For the text-containing cell, return its midpoint in (X, Y) coordinate format. 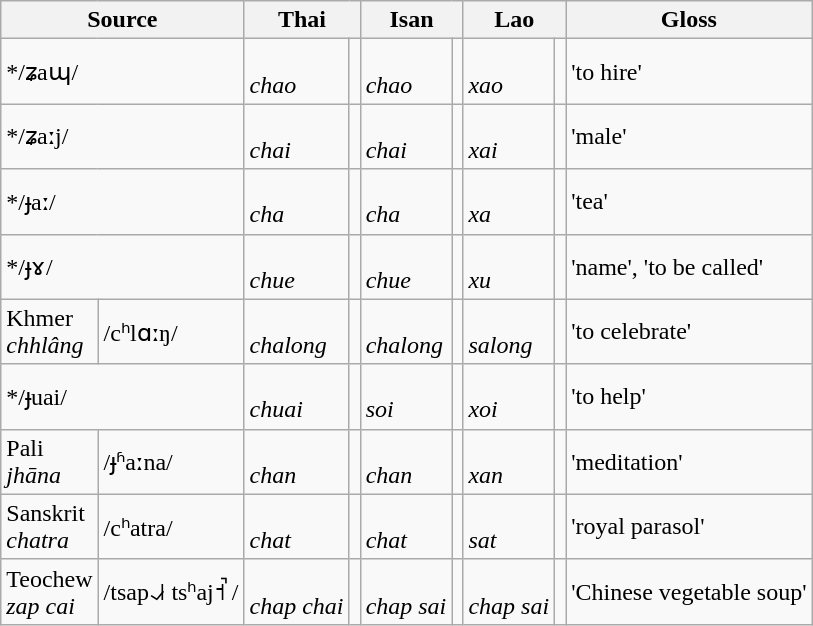
/tsap˨˩˧ tsʰaj˦̚ / (171, 592)
*/ʑaːj/ (122, 136)
xu (509, 266)
'to celebrate' (689, 332)
'royal parasol' (689, 526)
/cʰatra/ (171, 526)
Teochew zap cai (50, 592)
soi (406, 396)
/cʰlɑːŋ/ (171, 332)
'to help' (689, 396)
Thai (302, 20)
xa (509, 202)
xoi (509, 396)
xao (509, 72)
Pali jhāna (50, 462)
*/ɟuai/ (122, 396)
'meditation' (689, 462)
chap chai (296, 592)
'tea' (689, 202)
salong (509, 332)
chuai (296, 396)
Sanskrit chatra (50, 526)
*/ɟɤ/ (122, 266)
Isan (412, 20)
'name', 'to be called' (689, 266)
sat (509, 526)
'to hire' (689, 72)
Lao (514, 20)
xan (509, 462)
/ɟʱaːna/ (171, 462)
Gloss (689, 20)
*/ʑaɰ/ (122, 72)
Source (122, 20)
'male' (689, 136)
*/ɟaː/ (122, 202)
'Chinese vegetable soup' (689, 592)
xai (509, 136)
Khmer chhlâng (50, 332)
